Capture the cell that displays the provided text and extract its (x, y) central coordinate. 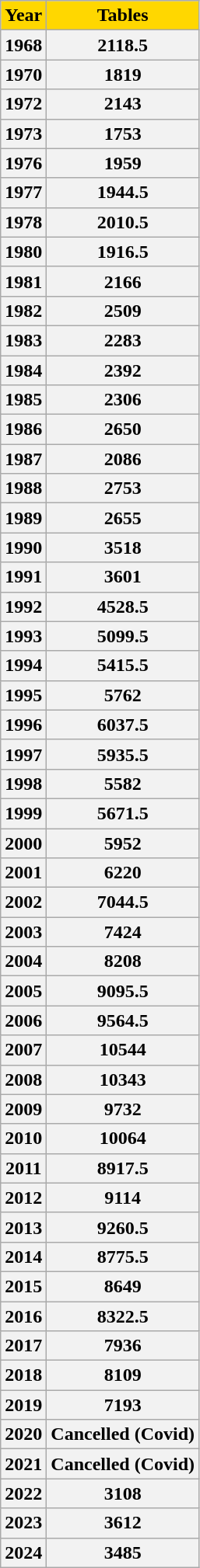
5935.5 (123, 754)
2020 (23, 1434)
8775.5 (123, 1257)
1973 (23, 134)
2002 (23, 902)
1972 (23, 104)
1819 (123, 75)
6037.5 (123, 725)
7193 (123, 1405)
8322.5 (123, 1316)
2166 (123, 281)
7936 (123, 1346)
1999 (23, 813)
1989 (23, 518)
2023 (23, 1523)
2306 (123, 400)
2022 (23, 1493)
8649 (123, 1286)
10544 (123, 1050)
3601 (123, 577)
1986 (23, 429)
8208 (123, 961)
2010.5 (123, 222)
5415.5 (123, 666)
1959 (123, 163)
5582 (123, 784)
1998 (23, 784)
2143 (123, 104)
10343 (123, 1080)
3612 (123, 1523)
2012 (23, 1198)
1916.5 (123, 252)
2655 (123, 518)
2000 (23, 843)
9260.5 (123, 1227)
1991 (23, 577)
1984 (23, 370)
5762 (123, 695)
2086 (123, 459)
2006 (23, 1020)
9564.5 (123, 1020)
3485 (123, 1552)
1997 (23, 754)
6220 (123, 873)
1944.5 (123, 193)
3518 (123, 548)
1753 (123, 134)
1968 (23, 45)
2283 (123, 340)
7044.5 (123, 902)
2014 (23, 1257)
2017 (23, 1346)
2010 (23, 1139)
2009 (23, 1109)
8109 (123, 1375)
1995 (23, 695)
2509 (123, 311)
10064 (123, 1139)
2004 (23, 961)
9114 (123, 1198)
2011 (23, 1168)
8917.5 (123, 1168)
2013 (23, 1227)
2018 (23, 1375)
1985 (23, 400)
2024 (23, 1552)
Year (23, 16)
1992 (23, 607)
1977 (23, 193)
1980 (23, 252)
9732 (123, 1109)
1983 (23, 340)
1987 (23, 459)
1976 (23, 163)
1994 (23, 666)
1970 (23, 75)
7424 (123, 932)
2016 (23, 1316)
2008 (23, 1080)
2753 (123, 488)
9095.5 (123, 991)
5671.5 (123, 813)
4528.5 (123, 607)
2005 (23, 991)
5099.5 (123, 636)
1978 (23, 222)
2392 (123, 370)
1981 (23, 281)
1982 (23, 311)
2003 (23, 932)
3108 (123, 1493)
2019 (23, 1405)
2118.5 (123, 45)
1988 (23, 488)
2650 (123, 429)
1990 (23, 548)
5952 (123, 843)
1993 (23, 636)
1996 (23, 725)
2007 (23, 1050)
2021 (23, 1464)
2015 (23, 1286)
2001 (23, 873)
Tables (123, 16)
